Return [x, y] of the center of cell containing provided text 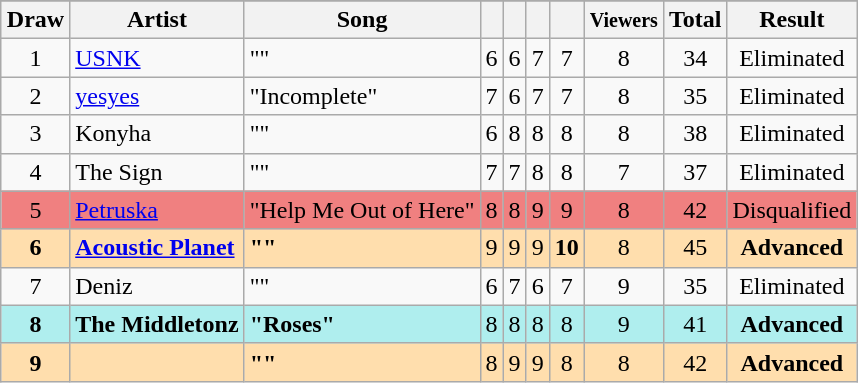
"Help Me Out of Here" [362, 210]
37 [695, 172]
Petruska [157, 210]
34 [695, 58]
Draw [35, 20]
Viewers [624, 20]
45 [695, 248]
10 [566, 248]
3 [35, 134]
4 [35, 172]
2 [35, 96]
USNK [157, 58]
Song [362, 20]
Konyha [157, 134]
38 [695, 134]
41 [695, 324]
"Incomplete" [362, 96]
Deniz [157, 286]
The Middletonz [157, 324]
Total [695, 20]
Result [792, 20]
yesyes [157, 96]
Disqualified [792, 210]
Acoustic Planet [157, 248]
"Roses" [362, 324]
1 [35, 58]
5 [35, 210]
Artist [157, 20]
The Sign [157, 172]
